Scan for the cell matching the given text and deliver its (X, Y) coordinate at center. 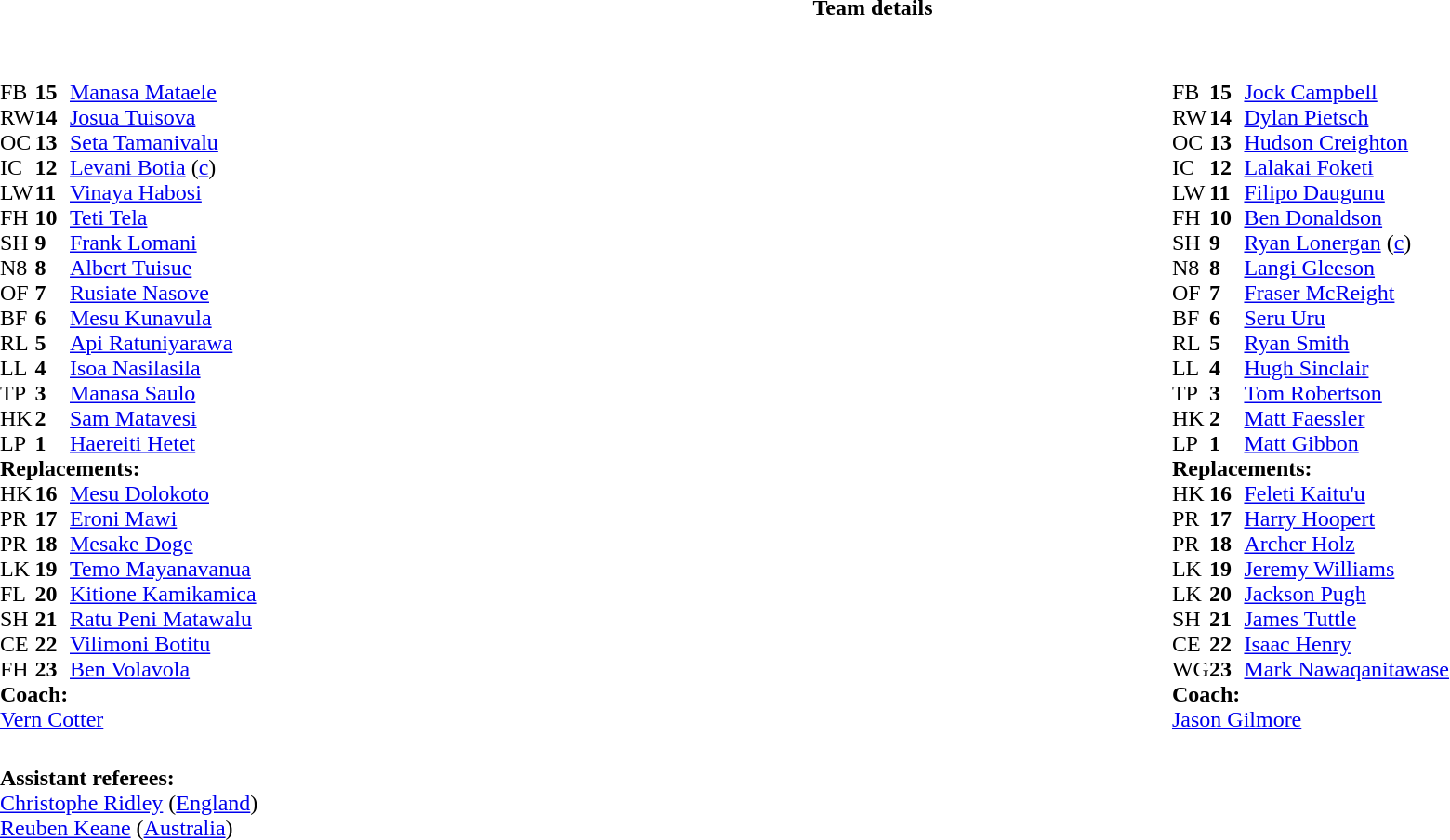
Isoa Nasilasila (164, 368)
Temo Mayanavanua (164, 569)
Sam Matavesi (164, 418)
Hudson Creighton (1346, 143)
Rusiate Nasove (164, 294)
Matt Faessler (1346, 418)
Mesu Dolokoto (164, 494)
Frank Lomani (164, 243)
Mesu Kunavula (164, 318)
Langi Gleeson (1346, 268)
Seta Tamanivalu (164, 143)
Harry Hoopert (1346, 518)
Albert Tuisue (164, 268)
Ryan Lonergan (c) (1346, 243)
Archer Holz (1346, 545)
Teti Tela (164, 217)
Jeremy Williams (1346, 569)
Ben Donaldson (1346, 217)
Eroni Mawi (164, 518)
Ben Volavola (164, 669)
Fraser McReight (1346, 294)
Ratu Peni Matawalu (164, 619)
Matt Gibbon (1346, 444)
Kitione Kamikamica (164, 595)
Levani Botia (c) (164, 167)
Lalakai Foketi (1346, 167)
Josua Tuisova (164, 117)
Jackson Pugh (1346, 595)
Dylan Pietsch (1346, 117)
WG (1191, 669)
Seru Uru (1346, 318)
Jock Campbell (1346, 93)
Manasa Saulo (164, 394)
Manasa Mataele (164, 93)
Mark Nawaqanitawase (1346, 669)
Vinaya Habosi (164, 193)
FL (18, 595)
James Tuttle (1346, 619)
Jason Gilmore (1311, 719)
Feleti Kaitu'u (1346, 494)
Haereiti Hetet (164, 444)
Vern Cotter (128, 719)
Ryan Smith (1346, 344)
Api Ratuniyarawa (164, 344)
Filipo Daugunu (1346, 193)
Vilimoni Botitu (164, 645)
Isaac Henry (1346, 645)
Tom Robertson (1346, 394)
Mesake Doge (164, 545)
Hugh Sinclair (1346, 368)
